Detect which cell encompasses the target text, then output its [x, y] center coordinate. 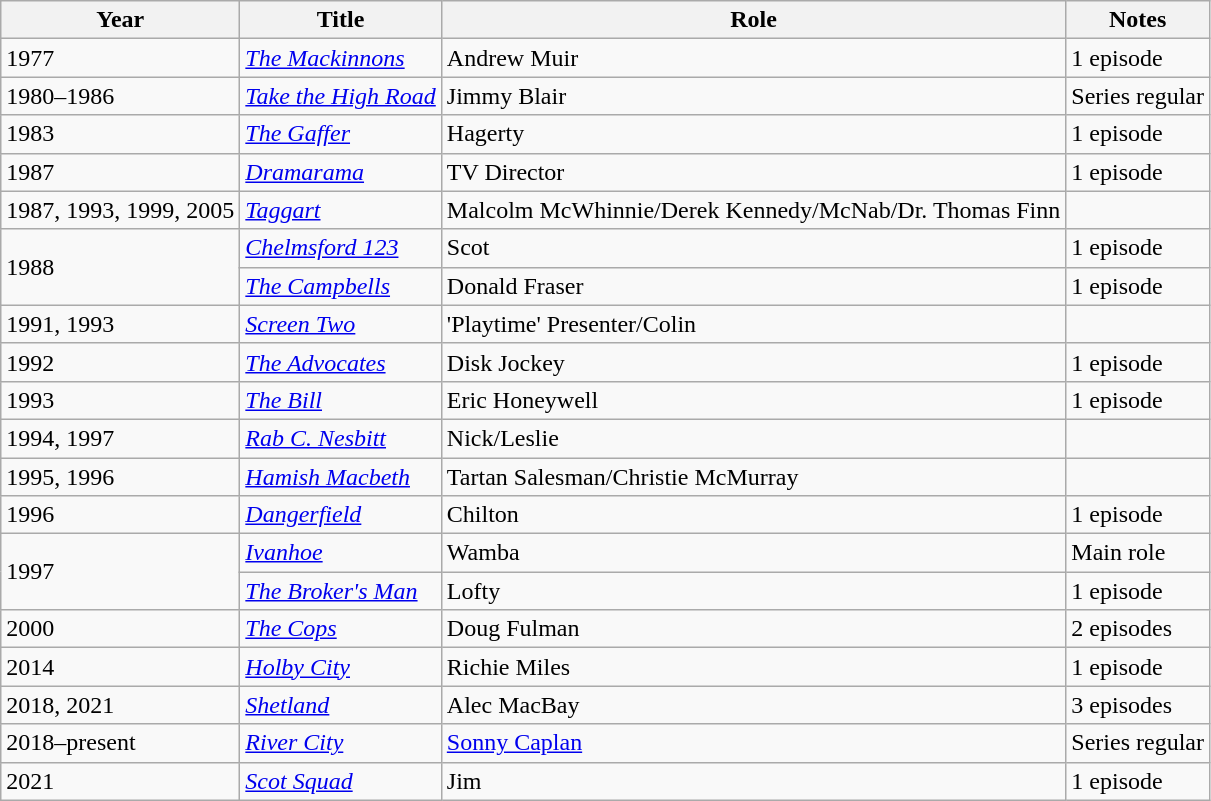
Disk Jockey [753, 362]
Dangerfield [340, 515]
2000 [120, 629]
1977 [120, 58]
Scot Squad [340, 781]
Notes [1138, 20]
1995, 1996 [120, 477]
Screen Two [340, 324]
2014 [120, 667]
1988 [120, 267]
2018, 2021 [120, 705]
Shetland [340, 705]
Chilton [753, 515]
The Mackinnons [340, 58]
Donald Fraser [753, 286]
1987, 1993, 1999, 2005 [120, 210]
Scot [753, 248]
Eric Honeywell [753, 400]
1992 [120, 362]
3 episodes [1138, 705]
River City [340, 743]
1994, 1997 [120, 438]
Chelmsford 123 [340, 248]
Title [340, 20]
Main role [1138, 553]
Sonny Caplan [753, 743]
Hamish Macbeth [340, 477]
The Campbells [340, 286]
The Bill [340, 400]
The Gaffer [340, 134]
2021 [120, 781]
Jimmy Blair [753, 96]
Dramarama [340, 172]
1987 [120, 172]
Wamba [753, 553]
Taggart [340, 210]
1997 [120, 572]
1991, 1993 [120, 324]
Year [120, 20]
Lofty [753, 591]
2018–present [120, 743]
1993 [120, 400]
Alec MacBay [753, 705]
Nick/Leslie [753, 438]
Richie Miles [753, 667]
Andrew Muir [753, 58]
Take the High Road [340, 96]
Ivanhoe [340, 553]
The Cops [340, 629]
1996 [120, 515]
Malcolm McWhinnie/Derek Kennedy/McNab/Dr. Thomas Finn [753, 210]
1983 [120, 134]
'Playtime' Presenter/Colin [753, 324]
Hagerty [753, 134]
Jim [753, 781]
Rab C. Nesbitt [340, 438]
Holby City [340, 667]
1980–1986 [120, 96]
The Advocates [340, 362]
2 episodes [1138, 629]
Tartan Salesman/Christie McMurray [753, 477]
Role [753, 20]
Doug Fulman [753, 629]
TV Director [753, 172]
The Broker's Man [340, 591]
